From the cell containing the given text, extract its center point as (X, Y) coordinate. 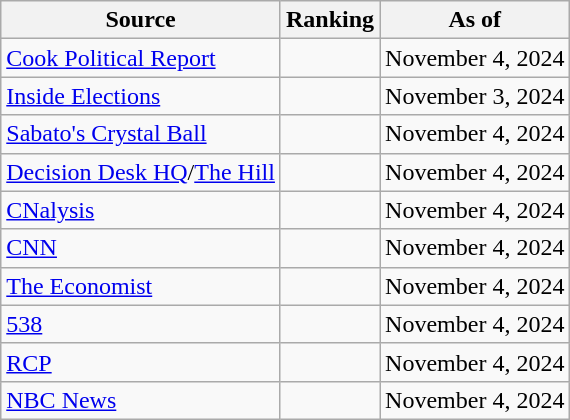
Ranking (330, 20)
538 (141, 324)
November 3, 2024 (475, 96)
CNalysis (141, 210)
Decision Desk HQ/The Hill (141, 172)
CNN (141, 248)
The Economist (141, 286)
RCP (141, 362)
Source (141, 20)
As of (475, 20)
Cook Political Report (141, 58)
NBC News (141, 400)
Sabato's Crystal Ball (141, 134)
Inside Elections (141, 96)
